Extract the (X, Y) coordinate from the center of the cell holding the provided text.  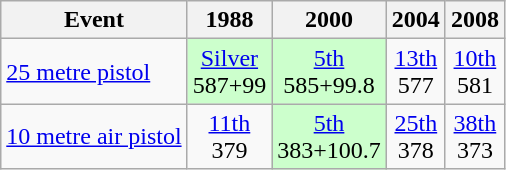
5th383+100.7 (330, 136)
25 metre pistol (94, 72)
2000 (330, 20)
10 metre air pistol (94, 136)
38th373 (474, 136)
11th379 (230, 136)
Event (94, 20)
10th581 (474, 72)
25th378 (416, 136)
2004 (416, 20)
1988 (230, 20)
5th585+99.8 (330, 72)
2008 (474, 20)
13th577 (416, 72)
Silver587+99 (230, 72)
